Provide the [X, Y] coordinate of the cell's center where the given text is located.  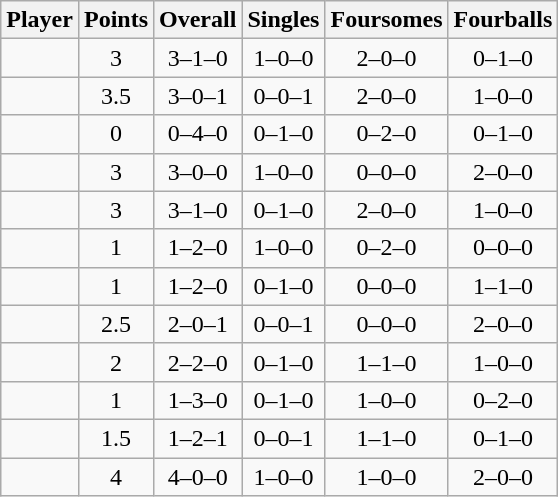
Foursomes [386, 20]
1.5 [116, 438]
4–0–0 [198, 477]
4 [116, 477]
2–0–1 [198, 324]
Overall [198, 20]
3–0–0 [198, 172]
2–2–0 [198, 362]
0 [116, 134]
Fourballs [503, 20]
2 [116, 362]
1–3–0 [198, 400]
Points [116, 20]
2.5 [116, 324]
1–2–1 [198, 438]
Player [40, 20]
Singles [284, 20]
3–0–1 [198, 96]
0–4–0 [198, 134]
3.5 [116, 96]
